From the cell containing the given text, extract its center point as (x, y) coordinate. 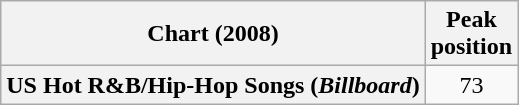
US Hot R&B/Hip-Hop Songs (Billboard) (213, 85)
Peakposition (471, 34)
Chart (2008) (213, 34)
73 (471, 85)
